From the cell containing the given text, extract its center point as (X, Y) coordinate. 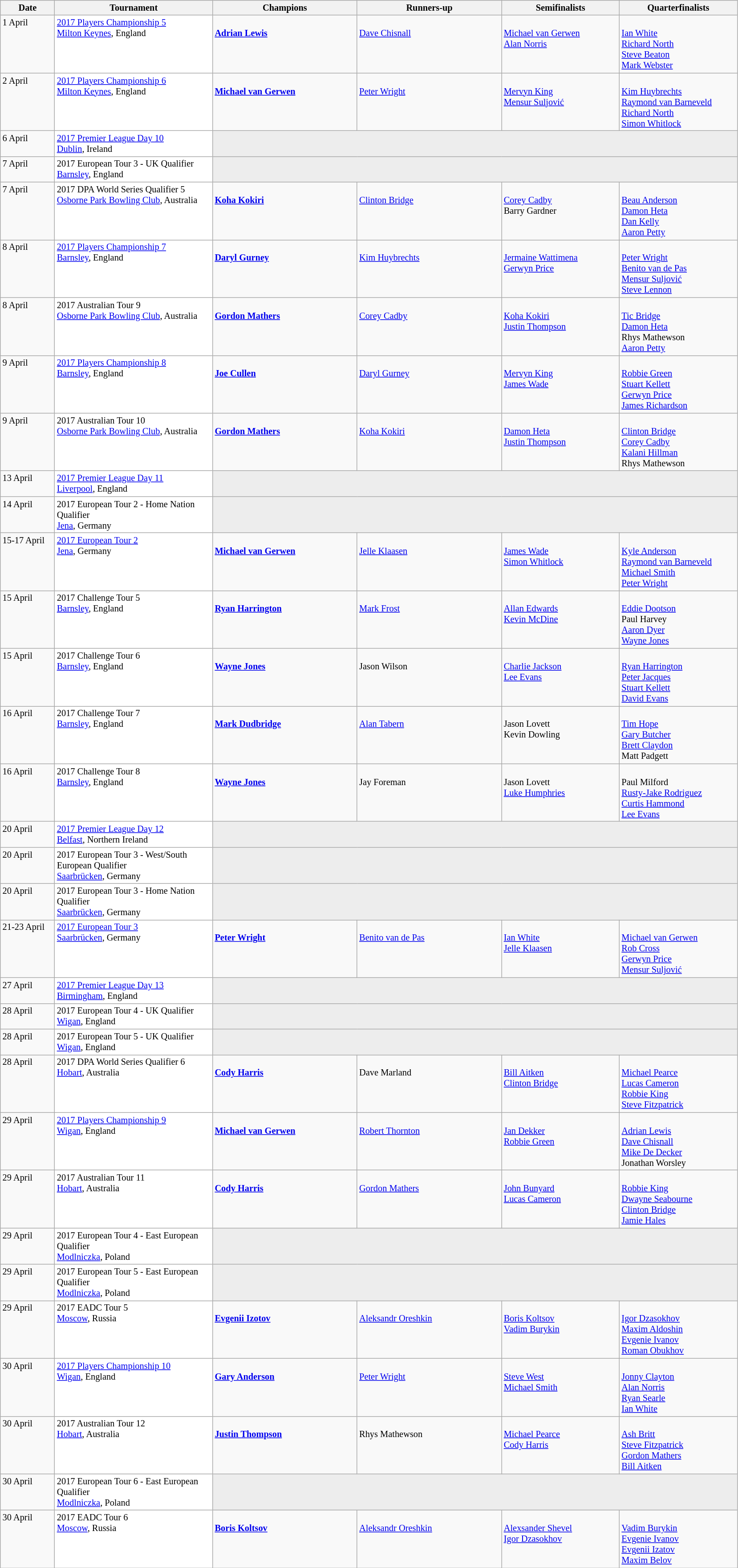
1 April (28, 44)
Damon Heta Justin Thompson (561, 442)
Ian White Richard North Steve Beaton Mark Webster (678, 44)
Jason Lovett Luke Humphries (561, 793)
2017 Challenge Tour 7Barnsley, England (134, 735)
Corey Cadby (429, 326)
Bill Aitken Clinton Bridge (561, 1083)
Dave Chisnall (429, 44)
Champions (285, 8)
Jason Lovett Kevin Dowling (561, 735)
Jelle Klaasen (429, 562)
James Wade Simon Whitlock (561, 562)
Ryan Harrington (285, 619)
Date (28, 8)
Robbie King Dwayne Seabourne Clinton Bridge Jamie Hales (678, 1199)
Peter Wright Benito van de Pas Mensur Suljović Steve Lennon (678, 269)
Boris Koltsov (285, 1539)
2017 EADC Tour 6Moscow, Russia (134, 1539)
Mark Dudbridge (285, 735)
Charlie Jackson Lee Evans (561, 677)
2017 Players Championship 5Milton Keynes, England (134, 44)
Michael Pearce Lucas Cameron Robbie King Steve Fitzpatrick (678, 1083)
2017 European Tour 4 - UK Qualifier Wigan, England (134, 1016)
2017 Challenge Tour 6Barnsley, England (134, 677)
Boris Koltsov Vadim Burykin (561, 1329)
2017 European Tour 3Saarbrücken, Germany (134, 949)
2017 European Tour 2 - Home Nation Qualifier Jena, Germany (134, 515)
2017 Players Championship 6Milton Keynes, England (134, 102)
Adrian Lewis (285, 44)
Evgenii Izotov (285, 1329)
Allan Edwards Kevin McDine (561, 619)
Dave Marland (429, 1083)
14 April (28, 515)
15-17 April (28, 562)
Tic Bridge Damon Heta Rhys Mathewson Aaron Petty (678, 326)
2017 Players Championship 9Wigan, England (134, 1141)
Vadim Burykin Evgenie Ivanov Evgenii Izatov Maxim Belov (678, 1539)
2017 Premier League Day 11 Liverpool, England (134, 484)
Alexsander Shevel Igor Dzasokhov (561, 1539)
Michael van Gerwen Alan Norris (561, 44)
Clinton Bridge (429, 211)
Igor Dzasokhov Maxim Aldoshin Evgenie Ivanov Roman Obukhov (678, 1329)
21-23 April (28, 949)
Gary Anderson (285, 1387)
2017 European Tour 3 - West/South European Qualifier Saarbrücken, Germany (134, 865)
2017 Premier League Day 13 Birmingham, England (134, 990)
2017 Australian Tour 10Osborne Park Bowling Club, Australia (134, 442)
2017 European Tour 2Jena, Germany (134, 562)
Jason Wilson (429, 677)
2017 Australian Tour 9Osborne Park Bowling Club, Australia (134, 326)
Kim Huybrechts (429, 269)
Adrian Lewis Dave Chisnall Mike De Decker Jonathan Worsley (678, 1141)
2017 Australian Tour 12Hobart, Australia (134, 1445)
Quarterfinalists (678, 8)
Kyle Anderson Raymond van Barneveld Michael Smith Peter Wright (678, 562)
Jan Dekker Robbie Green (561, 1141)
Jermaine Wattimena Gerwyn Price (561, 269)
Robbie Green Stuart Kellett Gerwyn Price James Richardson (678, 384)
Beau Anderson Damon Heta Dan Kelly Aaron Petty (678, 211)
John Bunyard Lucas Cameron (561, 1199)
Michael van Gerwen Rob Cross Gerwyn Price Mensur Suljović (678, 949)
Michael Pearce Cody Harris (561, 1445)
Alan Tabern (429, 735)
13 April (28, 484)
Mark Frost (429, 619)
Ian White Jelle Klaasen (561, 949)
2017 DPA World Series Qualifier 6Hobart, Australia (134, 1083)
2017 European Tour 4 - East European Qualifier Modlniczka, Poland (134, 1246)
Ryan Harrington Peter Jacques Stuart Kellett David Evans (678, 677)
2017 European Tour 3 - UK Qualifier Barnsley, England (134, 169)
Joe Cullen (285, 384)
Kim Huybrechts Raymond van Barneveld Richard North Simon Whitlock (678, 102)
Corey Cadby Barry Gardner (561, 211)
Robert Thornton (429, 1141)
Clinton Bridge Corey Cadby Kalani Hillman Rhys Mathewson (678, 442)
2017 Players Championship 7Barnsley, England (134, 269)
Mervyn King Mensur Suljović (561, 102)
2017 Players Championship 8Barnsley, England (134, 384)
2 April (28, 102)
27 April (28, 990)
2017 Players Championship 10Wigan, England (134, 1387)
2017 DPA World Series Qualifier 5Osborne Park Bowling Club, Australia (134, 211)
Tim Hope Gary Butcher Brett Claydon Matt Padgett (678, 735)
Semifinalists (561, 8)
2017 EADC Tour 5Moscow, Russia (134, 1329)
6 April (28, 143)
2017 Challenge Tour 5Barnsley, England (134, 619)
2017 European Tour 5 - East European Qualifier Modlniczka, Poland (134, 1283)
2017 European Tour 5 - UK Qualifier Wigan, England (134, 1042)
Rhys Mathewson (429, 1445)
2017 European Tour 3 - Home Nation Qualifier Saarbrücken, Germany (134, 902)
Jay Foreman (429, 793)
Paul Milford Rusty-Jake Rodriguez Curtis Hammond Lee Evans (678, 793)
2017 Premier League Day 10 Dublin, Ireland (134, 143)
Koha Kokiri Justin Thompson (561, 326)
2017 Premier League Day 12 Belfast, Northern Ireland (134, 834)
Tournament (134, 8)
Eddie Dootson Paul Harvey Aaron Dyer Wayne Jones (678, 619)
Mervyn King James Wade (561, 384)
2017 European Tour 6 - East European Qualifier Modlniczka, Poland (134, 1492)
2017 Australian Tour 11Hobart, Australia (134, 1199)
Steve West Michael Smith (561, 1387)
Benito van de Pas (429, 949)
Runners-up (429, 8)
Jonny Clayton Alan Norris Ryan Searle Ian White (678, 1387)
Ash Britt Steve Fitzpatrick Gordon Mathers Bill Aitken (678, 1445)
Justin Thompson (285, 1445)
2017 Challenge Tour 8Barnsley, England (134, 793)
